Find where the given text appears and provide that cell's center as (x, y) coordinate. 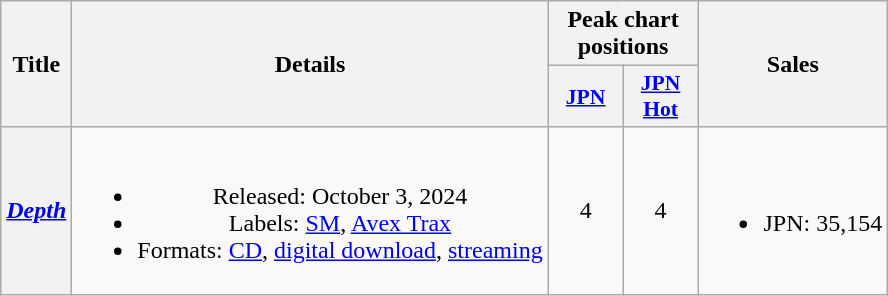
Title (36, 64)
Peak chart positions (623, 34)
JPN: 35,154 (793, 210)
Details (310, 64)
JPNHot (660, 96)
Released: October 3, 2024Labels: SM, Avex TraxFormats: CD, digital download, streaming (310, 210)
Sales (793, 64)
Depth (36, 210)
JPN (586, 96)
